For the text-containing cell, return its midpoint in (X, Y) coordinate format. 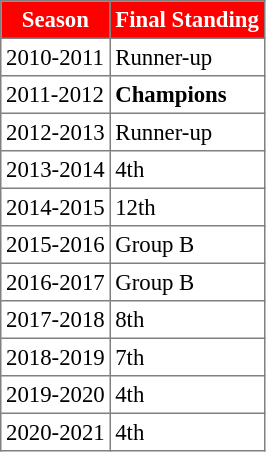
2010-2011 (56, 57)
7th (187, 357)
2012-2013 (56, 132)
8th (187, 320)
2013-2014 (56, 170)
2020-2021 (56, 432)
Final Standing (187, 20)
2015-2016 (56, 245)
Season (56, 20)
2017-2018 (56, 320)
2019-2020 (56, 395)
Champions (187, 95)
2014-2015 (56, 207)
2016-2017 (56, 282)
2018-2019 (56, 357)
12th (187, 207)
2011-2012 (56, 95)
